Locate the cell with the specified text and output its (x, y) center coordinate. 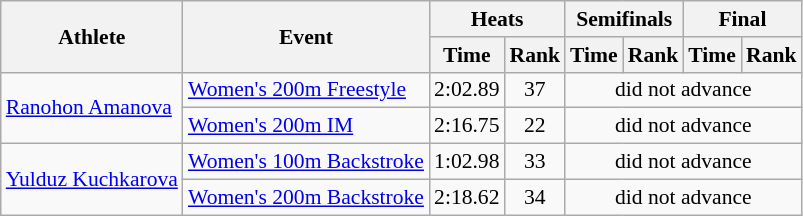
Women's 200m IM (306, 126)
Yulduz Kuchkarova (92, 180)
33 (536, 162)
Semifinals (624, 19)
Final (742, 19)
2:16.75 (466, 126)
37 (536, 90)
Women's 100m Backstroke (306, 162)
1:02.98 (466, 162)
Event (306, 36)
22 (536, 126)
Heats (497, 19)
Ranohon Amanova (92, 108)
2:02.89 (466, 90)
Athlete (92, 36)
34 (536, 197)
Women's 200m Backstroke (306, 197)
Women's 200m Freestyle (306, 90)
2:18.62 (466, 197)
